Return [X, Y] of the center of cell containing provided text 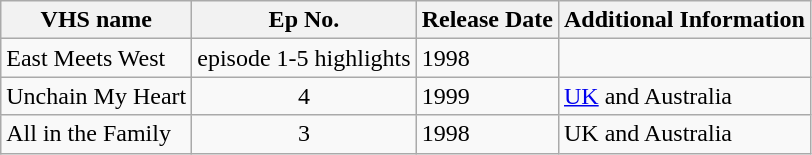
East Meets West [96, 58]
3 [304, 134]
episode 1-5 highlights [304, 58]
Unchain My Heart [96, 96]
Release Date [487, 20]
All in the Family [96, 134]
1999 [487, 96]
Additional Information [684, 20]
4 [304, 96]
Ep No. [304, 20]
VHS name [96, 20]
